Determine the (x, y) coordinate at the center of the cell enclosing the given text.  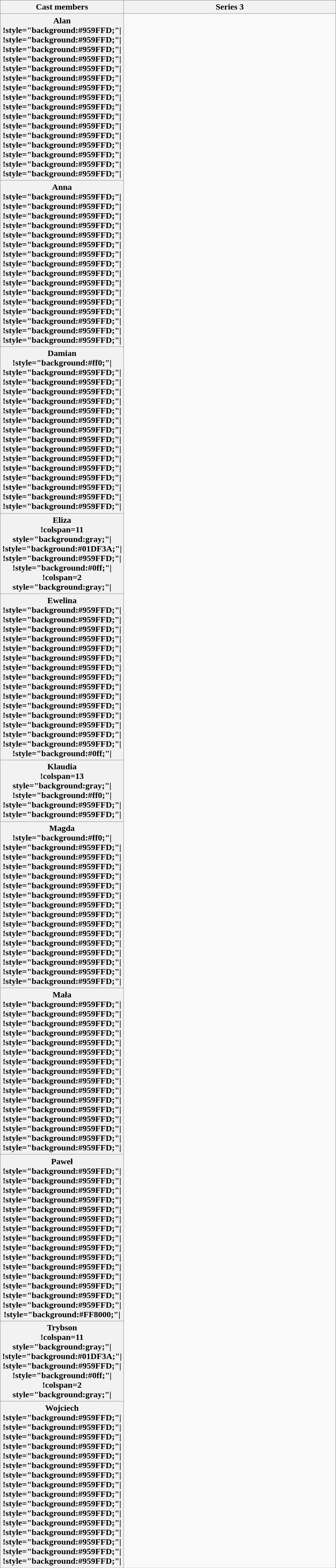
Cast members (62, 7)
Klaudia!colspan=13 style="background:gray;"| !style="background:#ff0;"| !style="background:#959FFD;"| !style="background:#959FFD;"| (62, 791)
Series 3 (230, 7)
